Output the (X, Y) coordinate of the center of the cell containing the given text.  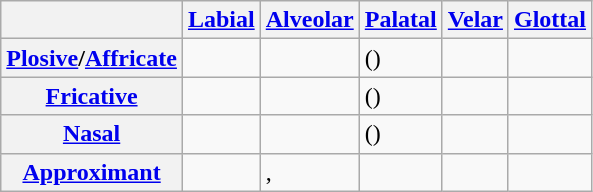
Plosive/Affricate (92, 58)
Velar (475, 20)
Nasal (92, 134)
Alveolar (310, 20)
Labial (221, 20)
Approximant (92, 172)
Glottal (550, 20)
Palatal (400, 20)
, (310, 172)
Fricative (92, 96)
